For the text-containing cell, return its midpoint in (X, Y) coordinate format. 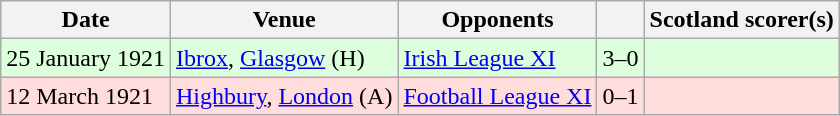
Ibrox, Glasgow (H) (284, 58)
Irish League XI (498, 58)
Date (86, 20)
12 March 1921 (86, 96)
25 January 1921 (86, 58)
Venue (284, 20)
Highbury, London (A) (284, 96)
Football League XI (498, 96)
0–1 (620, 96)
Opponents (498, 20)
Scotland scorer(s) (742, 20)
3–0 (620, 58)
